Find where the given text appears and provide that cell's center as [X, Y] coordinate. 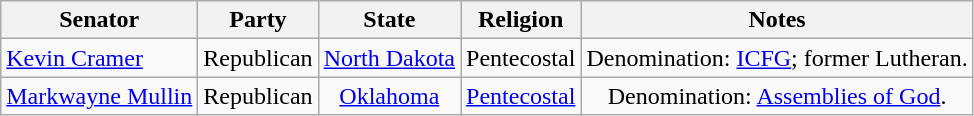
Senator [100, 20]
Kevin Cramer [100, 58]
Denomination: Assemblies of God. [777, 96]
State [389, 20]
North Dakota [389, 58]
Religion [521, 20]
Denomination: ICFG; former Lutheran. [777, 58]
Markwayne Mullin [100, 96]
Oklahoma [389, 96]
Party [258, 20]
Notes [777, 20]
